Return the [x, y] coordinate for the center point of the cell that contains the specified text.  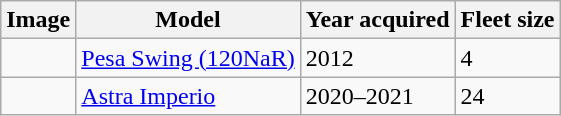
24 [508, 96]
Pesa Swing (120NaR) [188, 58]
Year acquired [378, 20]
Fleet size [508, 20]
4 [508, 58]
Astra Imperio [188, 96]
Image [38, 20]
2012 [378, 58]
2020–2021 [378, 96]
Model [188, 20]
